Provide the [x, y] coordinate of the cell's center where the given text is located.  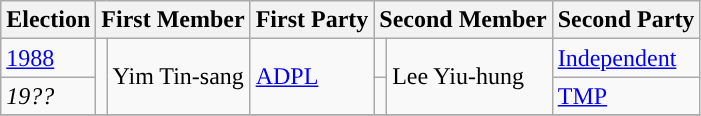
Election [48, 20]
First Member [173, 20]
TMP [626, 96]
ADPL [312, 77]
Lee Yiu-hung [470, 77]
19?? [48, 96]
Yim Tin-sang [178, 77]
Independent [626, 58]
First Party [312, 20]
1988 [48, 58]
Second Party [626, 20]
Second Member [463, 20]
